Identify which cell holds the provided text, then report its (X, Y) central coordinate. 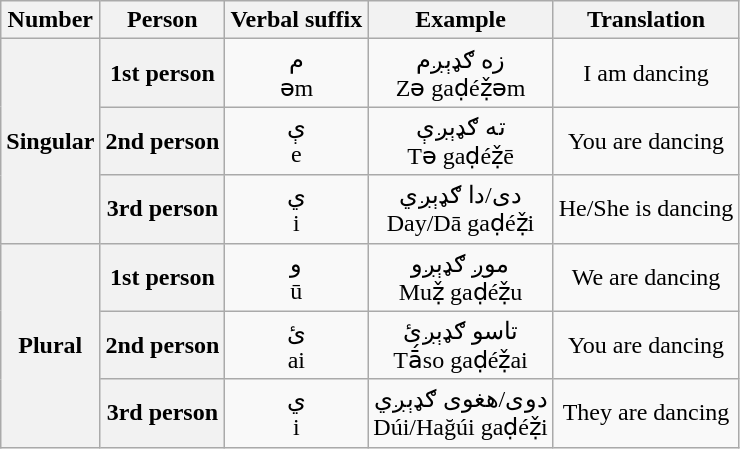
Plural (50, 345)
Verbal suffix (296, 20)
I am dancing (646, 73)
He/She is dancing (646, 209)
تاسو ګډېږئ Tā́so gaḍéẓ̌ai (460, 345)
ئai (296, 345)
دی/دا ګډېږيDay/Dā gaḍéẓ̌i (460, 209)
Singular (50, 141)
Translation (646, 20)
زه ګډېږمZə gaḍéẓ̌əm (460, 73)
ته ګډېږېTə gaḍéẓ̌ē (460, 141)
موږ ګډېږوMuẓ̌ gaḍéẓ̌u (460, 277)
They are dancing (646, 413)
ېe (296, 141)
Person (162, 20)
وū (296, 277)
دوی/هغوی ګډېږيDúi/Hağúi gaḍéẓ̌i (460, 413)
Number (50, 20)
We are dancing (646, 277)
Example (460, 20)
مəm (296, 73)
